For the text-containing cell, return its midpoint in (X, Y) coordinate format. 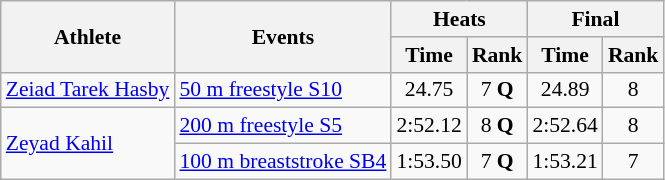
Events (282, 36)
1:53.50 (428, 162)
Heats (459, 19)
50 m freestyle S10 (282, 90)
Zeyad Kahil (88, 144)
1:53.21 (564, 162)
8 Q (498, 126)
24.89 (564, 90)
7 (634, 162)
2:52.64 (564, 126)
Zeiad Tarek Hasby (88, 90)
24.75 (428, 90)
2:52.12 (428, 126)
Athlete (88, 36)
200 m freestyle S5 (282, 126)
Final (595, 19)
100 m breaststroke SB4 (282, 162)
